Output the [X, Y] coordinate of the center of the cell containing the given text.  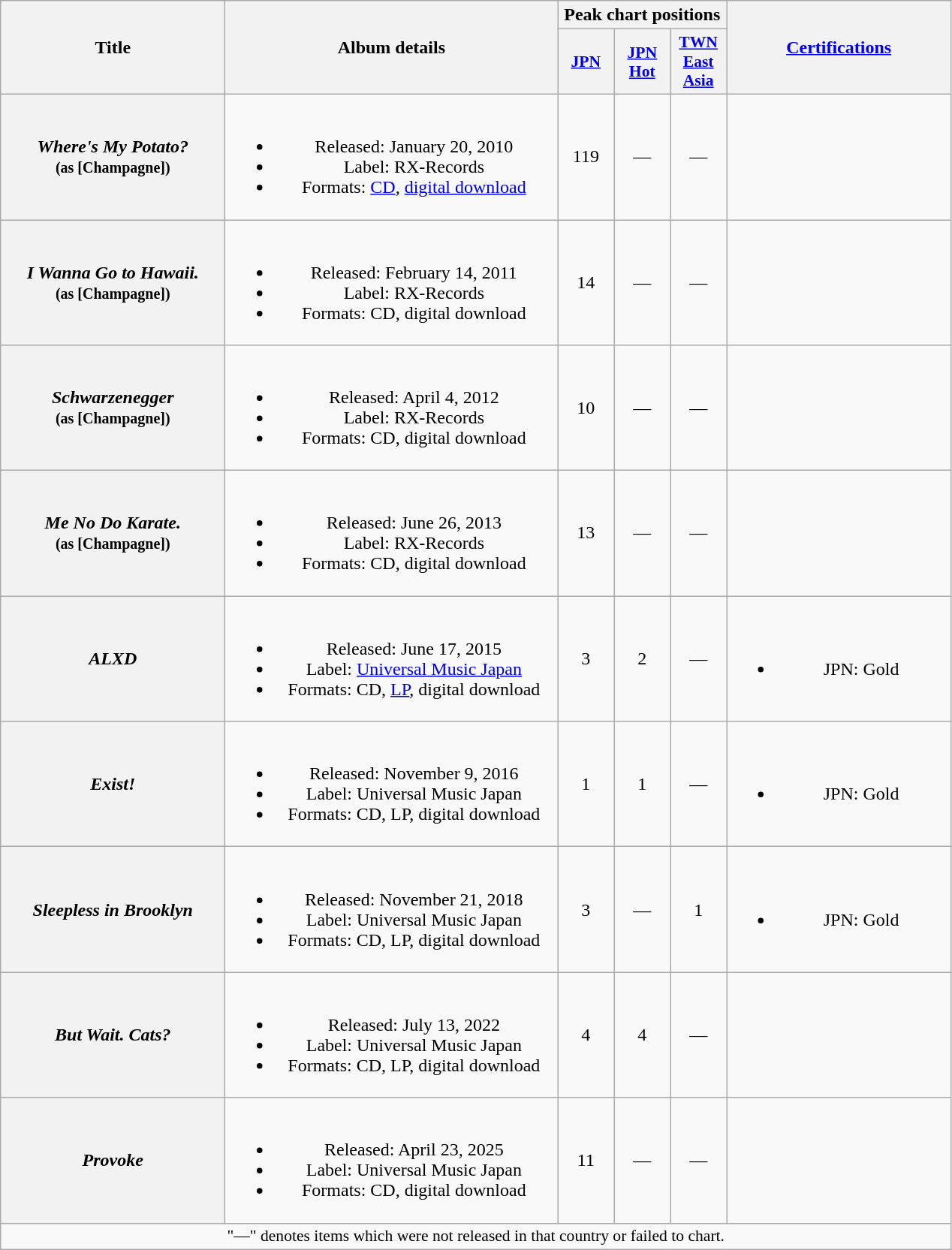
Released: November 21, 2018Label: Universal Music JapanFormats: CD, LP, digital download [392, 910]
Certifications [839, 48]
Released: June 17, 2015Label: Universal Music JapanFormats: CD, LP, digital download [392, 659]
JPNHot [643, 62]
I Wanna Go to Hawaii.(as [Champagne]) [113, 282]
Provoke [113, 1161]
Title [113, 48]
Released: April 4, 2012Label: RX-RecordsFormats: CD, digital download [392, 408]
10 [586, 408]
"—" denotes items which were not released in that country or failed to chart. [476, 1236]
Where's My Potato?(as [Champagne]) [113, 156]
But Wait. Cats? [113, 1035]
2 [643, 659]
TWNEast Asia [698, 62]
Exist! [113, 784]
Released: June 26, 2013Label: RX-RecordsFormats: CD, digital download [392, 533]
11 [586, 1161]
Album details [392, 48]
119 [586, 156]
Sleepless in Brooklyn [113, 910]
14 [586, 282]
ALXD [113, 659]
Released: July 13, 2022Label: Universal Music JapanFormats: CD, LP, digital download [392, 1035]
Released: February 14, 2011Label: RX-RecordsFormats: CD, digital download [392, 282]
Released: November 9, 2016Label: Universal Music JapanFormats: CD, LP, digital download [392, 784]
Peak chart positions [643, 15]
Me No Do Karate.(as [Champagne]) [113, 533]
JPN [586, 62]
Released: January 20, 2010Label: RX-RecordsFormats: CD, digital download [392, 156]
13 [586, 533]
Released: April 23, 2025Label: Universal Music JapanFormats: CD, digital download [392, 1161]
Schwarzenegger(as [Champagne]) [113, 408]
